From the cell containing the given text, extract its center point as [X, Y] coordinate. 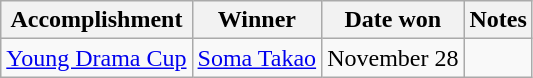
Date won [393, 20]
Notes [498, 20]
Accomplishment [96, 20]
November 28 [393, 58]
Winner [257, 20]
Soma Takao [257, 58]
Young Drama Cup [96, 58]
